For the text-containing cell, return its midpoint in (x, y) coordinate format. 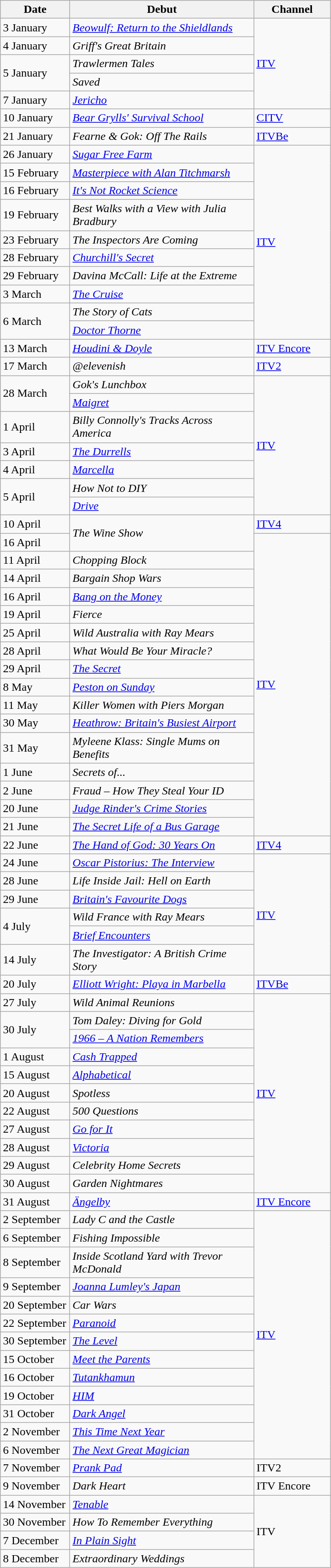
Fearne & Gok: Off The Rails (162, 136)
The Level (162, 1341)
It's Not Rocket Science (162, 190)
Oscar Pistorius: The Interview (162, 863)
3 March (35, 294)
Fishing Impossible (162, 1238)
22 August (35, 1111)
HIM (162, 1395)
How Not to DIY (162, 488)
20 September (35, 1305)
21 June (35, 826)
CITV (292, 118)
What Would Be Your Miracle? (162, 651)
21 January (35, 136)
27 July (35, 1002)
Debut (162, 10)
20 July (35, 984)
30 November (35, 1522)
@elevenish (162, 366)
29 April (35, 669)
11 April (35, 560)
10 April (35, 524)
How To Remember Everything (162, 1522)
8 May (35, 687)
2 September (35, 1220)
Ängelby (162, 1202)
Saved (162, 82)
Myleene Klass: Single Mums on Benefits (162, 748)
Best Walks with a View with Julia Bradbury (162, 215)
Dark Angel (162, 1413)
Tutankhamun (162, 1377)
23 February (35, 239)
29 February (35, 276)
Davina McCall: Life at the Extreme (162, 276)
1966 – A Nation Remembers (162, 1039)
The Next Great Magician (162, 1450)
Wild France with Ray Mears (162, 917)
9 September (35, 1287)
15 October (35, 1359)
Spotless (162, 1093)
28 February (35, 258)
Cash Trapped (162, 1057)
13 March (35, 348)
Maigret (162, 402)
28 August (35, 1147)
Masterpiece with Alan Titchmarsh (162, 172)
14 July (35, 960)
30 July (35, 1029)
8 September (35, 1263)
17 March (35, 366)
Celebrity Home Secrets (162, 1166)
The Secret Life of a Bus Garage (162, 826)
8 December (35, 1558)
22 June (35, 844)
Brief Encounters (162, 935)
3 April (35, 451)
Churchill's Secret (162, 258)
Garden Nightmares (162, 1184)
Channel (292, 10)
31 August (35, 1202)
This Time Next Year (162, 1431)
Bang on the Money (162, 597)
Houdini & Doyle (162, 348)
In Plain Sight (162, 1540)
1 June (35, 772)
14 November (35, 1504)
Joanna Lumley's Japan (162, 1287)
7 November (35, 1468)
15 August (35, 1075)
Jericho (162, 100)
28 June (35, 881)
Peston on Sunday (162, 687)
Billy Connolly's Tracks Across America (162, 427)
Marcella (162, 470)
16 October (35, 1377)
Meet the Parents (162, 1359)
25 April (35, 633)
30 September (35, 1341)
The Durrells (162, 451)
Car Wars (162, 1305)
6 March (35, 321)
Tenable (162, 1504)
2 June (35, 790)
19 October (35, 1395)
Sugar Free Farm (162, 154)
Britain's Favourite Dogs (162, 899)
Alphabetical (162, 1075)
Inside Scotland Yard with Trevor McDonald (162, 1263)
28 March (35, 393)
Killer Women with Piers Morgan (162, 705)
Doctor Thorne (162, 330)
7 January (35, 100)
26 January (35, 154)
4 April (35, 470)
4 January (35, 46)
Wild Animal Reunions (162, 1002)
The Cruise (162, 294)
Griff's Great Britain (162, 46)
Life Inside Jail: Hell on Earth (162, 881)
29 June (35, 899)
Victoria (162, 1147)
31 October (35, 1413)
Date (35, 10)
Tom Daley: Diving for Gold (162, 1020)
Beowulf: Return to the Shieldlands (162, 28)
The Wine Show (162, 533)
Go for It (162, 1129)
6 November (35, 1450)
31 May (35, 748)
Bargain Shop Wars (162, 578)
Trawlermen Tales (162, 64)
16 February (35, 190)
Fierce (162, 615)
Chopping Block (162, 560)
Heathrow: Britain's Busiest Airport (162, 723)
15 February (35, 172)
2 November (35, 1431)
5 January (35, 73)
Elliott Wright: Playa in Marbella (162, 984)
1 August (35, 1057)
30 August (35, 1184)
500 Questions (162, 1111)
14 April (35, 578)
Secrets of... (162, 772)
Bear Grylls' Survival School (162, 118)
19 February (35, 215)
3 January (35, 28)
Dark Heart (162, 1486)
19 April (35, 615)
29 August (35, 1166)
Judge Rinder's Crime Stories (162, 808)
28 April (35, 651)
5 April (35, 497)
22 September (35, 1323)
4 July (35, 926)
11 May (35, 705)
The Secret (162, 669)
Lady C and the Castle (162, 1220)
Paranoid (162, 1323)
The Hand of God: 30 Years On (162, 844)
24 June (35, 863)
Prank Pad (162, 1468)
10 January (35, 118)
The Story of Cats (162, 312)
The Investigator: A British Crime Story (162, 960)
20 August (35, 1093)
Extraordinary Weddings (162, 1558)
9 November (35, 1486)
Wild Australia with Ray Mears (162, 633)
Fraud – How They Steal Your ID (162, 790)
Drive (162, 506)
20 June (35, 808)
6 September (35, 1238)
1 April (35, 427)
The Inspectors Are Coming (162, 239)
27 August (35, 1129)
7 December (35, 1540)
Gok's Lunchbox (162, 384)
30 May (35, 723)
